Extract the (X, Y) coordinate from the center of the cell holding the provided text.  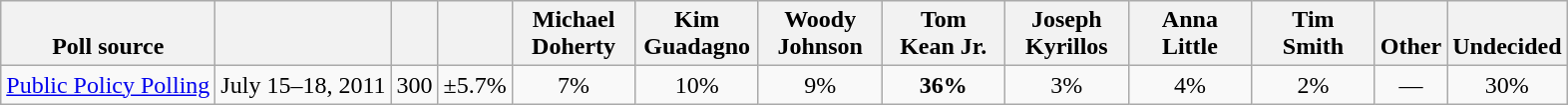
4% (1190, 85)
TomKean Jr. (944, 34)
Other (1410, 34)
30% (1507, 85)
2% (1314, 85)
— (1410, 85)
Public Policy Polling (108, 85)
July 15–18, 2011 (303, 85)
Poll source (108, 34)
±5.7% (475, 85)
WoodyJohnson (820, 34)
3% (1067, 85)
9% (820, 85)
10% (697, 85)
JosephKyrillos (1067, 34)
36% (944, 85)
Undecided (1507, 34)
AnnaLittle (1190, 34)
7% (574, 85)
MichaelDoherty (574, 34)
300 (415, 85)
KimGuadagno (697, 34)
TimSmith (1314, 34)
